Detect which cell encompasses the target text, then output its [x, y] center coordinate. 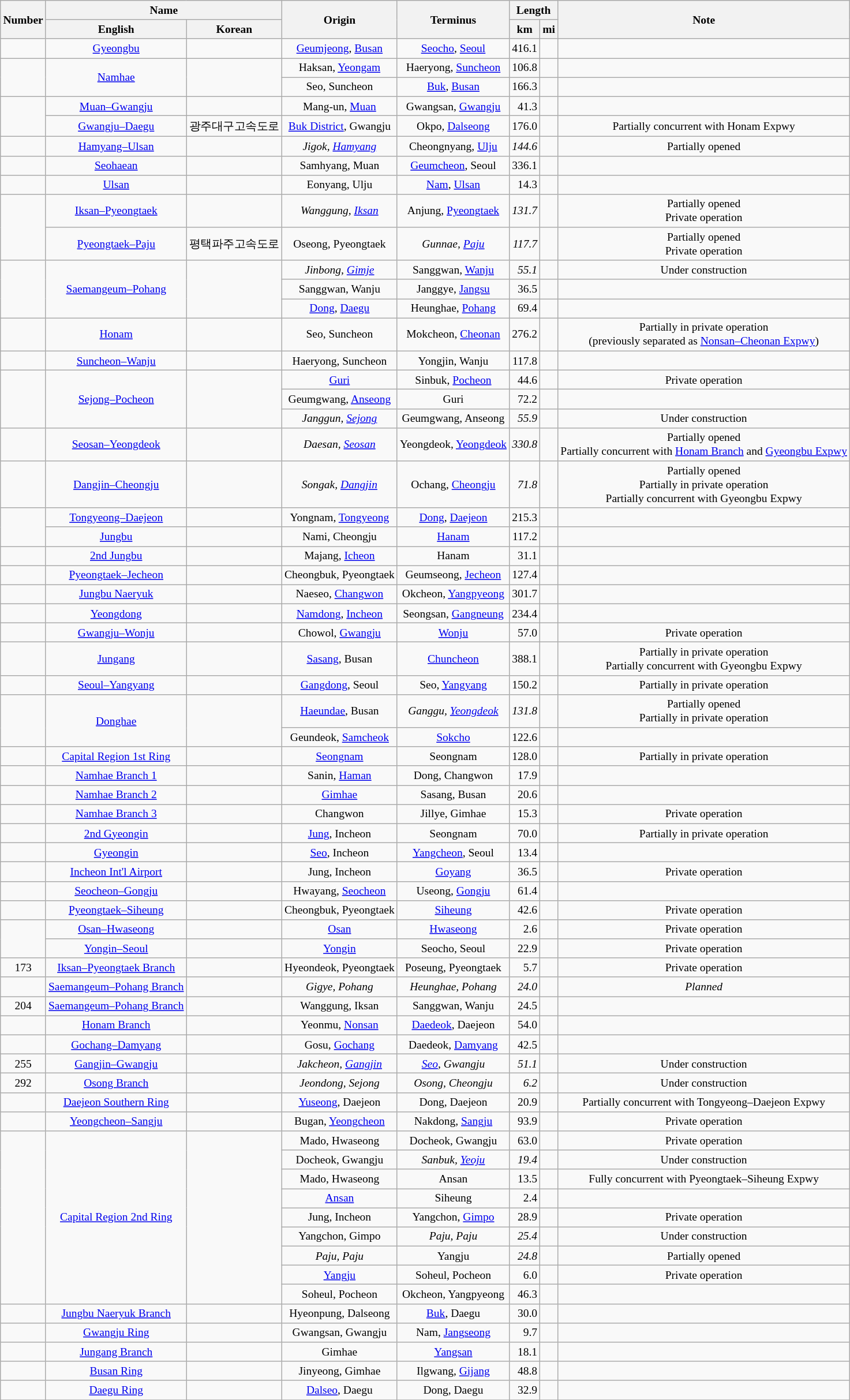
Osan–Hwaseong [116, 929]
131.8 [525, 711]
Jungbu Naeryuk Branch [116, 1313]
Seongsan, Gangneung [453, 613]
Geumjeong, Busan [339, 48]
Osan [339, 929]
Seo, Incheon [339, 852]
Seoul–Yangyang [116, 684]
Gwangju–Wonju [116, 632]
Namhae Branch 2 [116, 795]
Name [164, 10]
336.1 [525, 165]
Partially openedPartially in private operation [704, 711]
20.9 [525, 1102]
Namdong, Incheon [339, 613]
144.6 [525, 147]
Cheongnyang, Ulju [453, 147]
176.0 [525, 126]
Geumseong, Jecheon [453, 575]
Jakcheon, Gangjin [339, 1064]
150.2 [525, 684]
127.4 [525, 575]
Chuncheon [453, 659]
215.3 [525, 517]
18.1 [525, 1352]
57.0 [525, 632]
Gangdong, Seoul [339, 684]
131.7 [525, 211]
Jigok, Hamyang [339, 147]
Jinbong, Gimje [339, 270]
2.6 [525, 929]
25.4 [525, 1236]
Buk, Daegu [453, 1313]
Hamyang–Ulsan [116, 147]
Dong, Changwon [453, 776]
Seosan–Yeongdeok [116, 444]
24.8 [525, 1256]
54.0 [525, 1025]
Namhae Branch 1 [116, 776]
Yongin [339, 949]
Seo, Gwangju [453, 1064]
Nam, Ulsan [453, 185]
Nakdong, Sangju [453, 1121]
Sinbuk, Pocheon [453, 380]
14.3 [525, 185]
204 [23, 1006]
Honam [116, 335]
17.9 [525, 776]
광주대구고속도로 [234, 126]
Samhyang, Muan [339, 165]
48.8 [525, 1371]
22.9 [525, 949]
Partially concurrent with Honam Expwy [704, 126]
Note [704, 20]
2nd Gyeongin [116, 833]
61.4 [525, 891]
Partially openedPartially in private operationPartially concurrent with Gyeongbu Expwy [704, 485]
Daedeok, Damyang [453, 1045]
Songak, Dangjin [339, 485]
Naeseo, Changwon [339, 594]
Donghae [116, 720]
117.8 [525, 360]
70.0 [525, 833]
Buk, Busan [453, 87]
31.1 [525, 555]
Number [23, 20]
117.2 [525, 537]
Partially in private operation(previously separated as Nonsan–Cheonan Expwy) [704, 335]
Useong, Gongju [453, 891]
276.2 [525, 335]
Busan Ring [116, 1371]
Ganggu, Yeongdeok [453, 711]
2nd Jungbu [116, 555]
Poseung, Pyeongtaek [453, 967]
Incheon Int'l Airport [116, 871]
Ilgwang, Gijang [453, 1371]
55.9 [525, 418]
Yongjin, Wanju [453, 360]
292 [23, 1083]
330.8 [525, 444]
Capital Region 2nd Ring [116, 1218]
Mang-un, Muan [339, 106]
173 [23, 967]
32.9 [525, 1390]
Yeongdong [116, 613]
Pyeongtaek–Siheung [116, 909]
388.1 [525, 659]
41.3 [525, 106]
42.6 [525, 909]
6.2 [525, 1083]
Muan–Gwangju [116, 106]
Jungang Branch [116, 1352]
20.6 [525, 795]
Namhae [116, 77]
128.0 [525, 756]
71.8 [525, 485]
117.7 [525, 244]
Yuseong, Daejeon [339, 1102]
Haksan, Yeongam [339, 68]
46.3 [525, 1294]
Hwayang, Seocheon [339, 891]
24.0 [525, 987]
9.7 [525, 1332]
Anjung, Pyeongtaek [453, 211]
Daegu Ring [116, 1390]
Gangjin–Gwangju [116, 1064]
Yongnam, Tongyeong [339, 517]
301.7 [525, 594]
Gosu, Gochang [339, 1045]
44.6 [525, 380]
13.4 [525, 852]
Saemangeum–Pohang [116, 289]
Fully concurrent with Pyeongtaek–Siheung Expwy [704, 1178]
234.4 [525, 613]
Suncheon–Wanju [116, 360]
Tongyeong–Daejeon [116, 517]
51.1 [525, 1064]
Jungang [116, 659]
Jungbu [116, 537]
Yangcheon, Seoul [453, 852]
Ulsan [116, 185]
km [525, 29]
Janggun, Sejong [339, 418]
Yeongcheon–Sangju [116, 1121]
69.4 [525, 308]
Terminus [453, 20]
Yongin–Seoul [116, 949]
Partially in private operationPartially concurrent with Gyeongbu Expwy [704, 659]
Daejeon Southern Ring [116, 1102]
Goyang [453, 871]
Pyeongtaek–Jecheon [116, 575]
Haeundae, Busan [339, 711]
Seo, Yangyang [453, 684]
6.0 [525, 1275]
Yeongdeok, Yeongdeok [453, 444]
Partially concurrent with Tongyeong–Daejeon Expwy [704, 1102]
24.5 [525, 1006]
Iksan–Pyeongtaek Branch [116, 967]
Hwaseong [453, 929]
Pyeongtaek–Paju [116, 244]
Jillye, Gimhae [453, 814]
Sanin, Haman [339, 776]
Nami, Cheongju [339, 537]
Dalseo, Daegu [339, 1390]
Gyeongin [116, 852]
Hyeonpung, Dalseong [339, 1313]
Nam, Jangseong [453, 1332]
Length [534, 10]
166.3 [525, 87]
Changwon [339, 814]
Bugan, Yeongcheon [339, 1121]
Gwangju Ring [116, 1332]
Namhae Branch 3 [116, 814]
30.0 [525, 1313]
Capital Region 1st Ring [116, 756]
55.1 [525, 270]
Ochang, Cheongju [453, 485]
Wonju [453, 632]
Sanbuk, Yeoju [453, 1160]
255 [23, 1064]
28.9 [525, 1218]
mi [549, 29]
Okpo, Dalseong [453, 126]
Honam Branch [116, 1025]
Yeonmu, Nonsan [339, 1025]
63.0 [525, 1140]
Buk District, Gwangju [339, 126]
15.3 [525, 814]
Jeondong, Sejong [339, 1083]
19.4 [525, 1160]
Seocheon–Gongju [116, 891]
122.6 [525, 738]
Daedeok, Daejeon [453, 1025]
5.7 [525, 967]
Yangsan [453, 1352]
416.1 [525, 48]
Geumcheon, Seoul [453, 165]
English [116, 29]
13.5 [525, 1178]
Korean [234, 29]
Mokcheon, Cheonan [453, 335]
Osong Branch [116, 1083]
Gigye, Pohang [339, 987]
Majang, Icheon [339, 555]
2.4 [525, 1198]
Jinyeong, Gimhae [339, 1371]
Osong, Cheongju [453, 1083]
93.9 [525, 1121]
Daesan, Seosan [339, 444]
Jungbu Naeryuk [116, 594]
Gwangju–Daegu [116, 126]
Iksan–Pyeongtaek [116, 211]
평택파주고속도로 [234, 244]
Origin [339, 20]
Planned [704, 987]
Gochang–Damyang [116, 1045]
Eonyang, Ulju [339, 185]
Gunnae, Paju [453, 244]
Gyeongbu [116, 48]
106.8 [525, 68]
Oseong, Pyeongtaek [339, 244]
72.2 [525, 399]
Janggye, Jangsu [453, 289]
Dangjin–Cheongju [116, 485]
Partially openedPartially concurrent with Honam Branch and Gyeongbu Expwy [704, 444]
Chowol, Gwangju [339, 632]
Sejong–Pocheon [116, 399]
Seohaean [116, 165]
Sokcho [453, 738]
Geundeok, Samcheok [339, 738]
42.5 [525, 1045]
Hyeondeok, Pyeongtaek [339, 967]
